Return the (x, y) coordinate for the center point of the cell that contains the specified text.  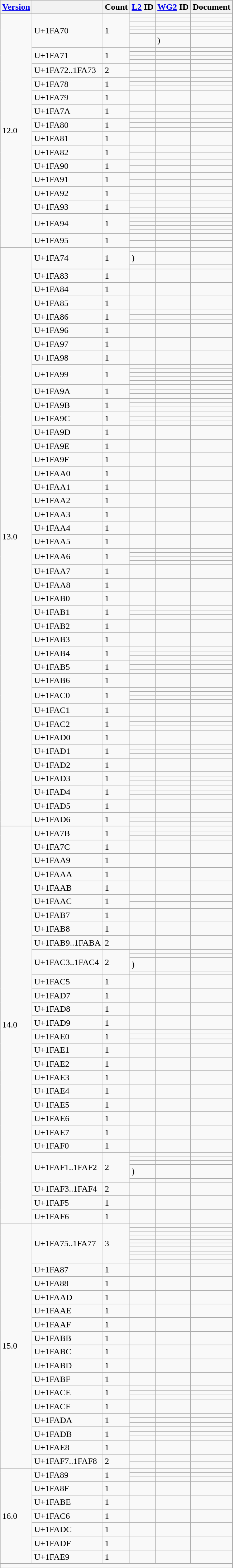
U+1FA91 (67, 180)
U+1FA7C (67, 847)
U+1FAAB (67, 888)
U+1FAA7 (67, 571)
U+1FA93 (67, 207)
U+1FA75..1FA77 (67, 1243)
U+1FAB3 (67, 640)
U+1FA83 (67, 276)
U+1FAB1 (67, 612)
15.0 (16, 1346)
U+1FAA9 (67, 860)
U+1FAF1..1FAF2 (67, 1167)
U+1FABD (67, 1365)
U+1FAA0 (67, 473)
12.0 (16, 131)
U+1FABB (67, 1338)
U+1FA92 (67, 193)
U+1FA88 (67, 1284)
WG2 ID (173, 7)
U+1FAB4 (67, 653)
U+1FA9C (67, 419)
U+1FADB (67, 1434)
U+1FA74 (67, 258)
U+1FA95 (67, 240)
U+1FAC3..1FAC4 (67, 962)
U+1FA9B (67, 405)
U+1FAAE (67, 1311)
U+1FABC (67, 1352)
U+1FA9F (67, 460)
U+1FAB7 (67, 915)
U+1FAD0 (67, 737)
U+1FAE4 (67, 1091)
U+1FA98 (67, 358)
U+1FA8F (67, 1489)
U+1FADF (67, 1543)
U+1FAB8 (67, 929)
U+1FA79 (67, 98)
3 (116, 1243)
U+1FAD3 (67, 779)
U+1FAF6 (67, 1216)
U+1FAB0 (67, 599)
U+1FAB9..1FABA (67, 942)
U+1FAC5 (67, 982)
Document (211, 7)
U+1FAA3 (67, 514)
U+1FA89 (67, 1475)
U+1FAF3..1FAF4 (67, 1189)
U+1FAF0 (67, 1146)
U+1FAE3 (67, 1077)
U+1FAD2 (67, 765)
U+1FA86 (67, 317)
14.0 (16, 1025)
U+1FAB6 (67, 681)
U+1FADA (67, 1420)
U+1FA90 (67, 166)
U+1FAF7..1FAF8 (67, 1461)
U+1FABE (67, 1502)
L2 ID (143, 7)
Count (116, 7)
U+1FAAC (67, 901)
U+1FACE (67, 1393)
U+1FA7A (67, 111)
U+1FAD6 (67, 820)
U+1FABF (67, 1379)
U+1FA81 (67, 139)
U+1FAD4 (67, 792)
U+1FADC (67, 1530)
U+1FAE7 (67, 1132)
U+1FAA8 (67, 585)
U+1FAAA (67, 874)
U+1FAA5 (67, 542)
U+1FAAF (67, 1325)
U+1FA97 (67, 344)
U+1FAC2 (67, 724)
U+1FA82 (67, 152)
U+1FAA2 (67, 501)
U+1FAE6 (67, 1118)
U+1FAD5 (67, 806)
U+1FA85 (67, 303)
U+1FAC6 (67, 1516)
U+1FAD7 (67, 996)
U+1FAE0 (67, 1036)
U+1FA78 (67, 84)
U+1FAB2 (67, 626)
U+1FA9A (67, 391)
U+1FA7B (67, 833)
U+1FAE1 (67, 1050)
U+1FAD8 (67, 1009)
U+1FA87 (67, 1270)
U+1FAA6 (67, 556)
U+1FA70 (67, 31)
13.0 (16, 537)
U+1FAD9 (67, 1023)
U+1FA99 (67, 374)
U+1FAE8 (67, 1447)
U+1FA94 (67, 223)
U+1FAE2 (67, 1064)
U+1FAC1 (67, 710)
U+1FA84 (67, 289)
Version (16, 7)
U+1FA9D (67, 432)
U+1FA71 (67, 55)
U+1FACF (67, 1406)
U+1FA72..1FA73 (67, 70)
16.0 (16, 1516)
U+1FAB5 (67, 667)
U+1FAF5 (67, 1203)
U+1FAA4 (67, 528)
U+1FAE9 (67, 1557)
U+1FAC0 (67, 695)
U+1FA80 (67, 125)
U+1FAA1 (67, 487)
U+1FAAD (67, 1297)
U+1FA96 (67, 330)
U+1FAD1 (67, 751)
U+1FAE5 (67, 1105)
U+1FA9E (67, 446)
